Find where the given text appears and provide that cell's center as (X, Y) coordinate. 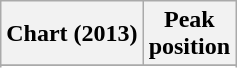
Chart (2013) (72, 34)
Peakposition (189, 34)
